Output the (x, y) coordinate of the center of the cell containing the given text.  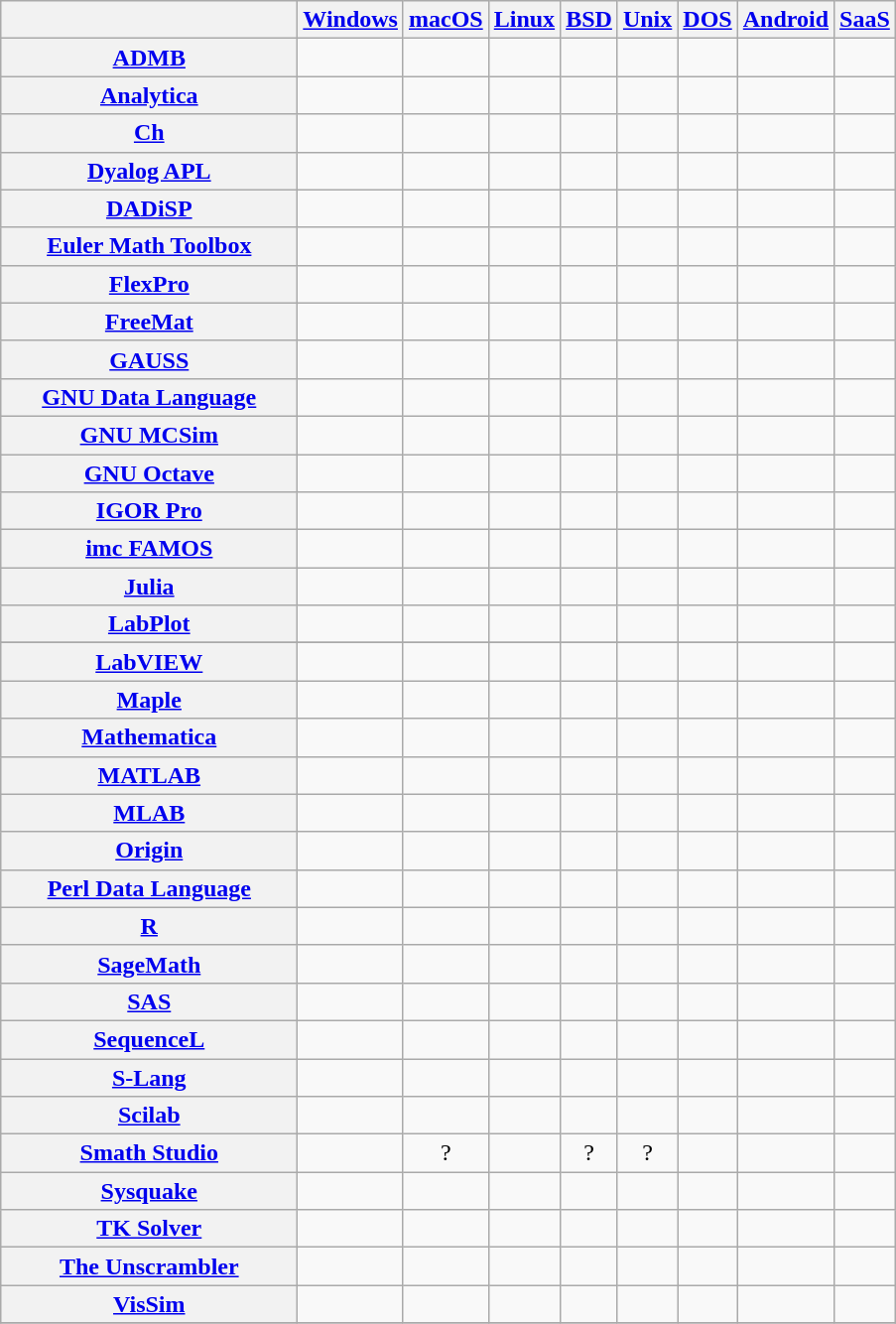
SaaS (865, 20)
Sysquake (149, 1191)
SageMath (149, 964)
VisSim (149, 1304)
Dyalog APL (149, 171)
IGOR Pro (149, 511)
GNU MCSim (149, 435)
Origin (149, 851)
MATLAB (149, 775)
Mathematica (149, 737)
macOS (446, 20)
LabPlot (149, 624)
FlexPro (149, 284)
BSD (589, 20)
Analytica (149, 95)
S-Lang (149, 1077)
DADiSP (149, 208)
SequenceL (149, 1039)
DOS (707, 20)
TK Solver (149, 1229)
GAUSS (149, 359)
GNU Data Language (149, 397)
Julia (149, 587)
FreeMat (149, 322)
imc FAMOS (149, 549)
GNU Octave (149, 473)
R (149, 926)
Smath Studio (149, 1153)
Unix (647, 20)
MLAB (149, 813)
Android (786, 20)
LabVIEW (149, 662)
ADMB (149, 58)
Maple (149, 700)
Linux (524, 20)
Perl Data Language (149, 888)
Euler Math Toolbox (149, 246)
Windows (351, 20)
The Unscrambler (149, 1266)
Scilab (149, 1116)
Ch (149, 133)
SAS (149, 1001)
